Pinpoint the cell where the given text exists, returning its (x, y) midpoint coordinate. 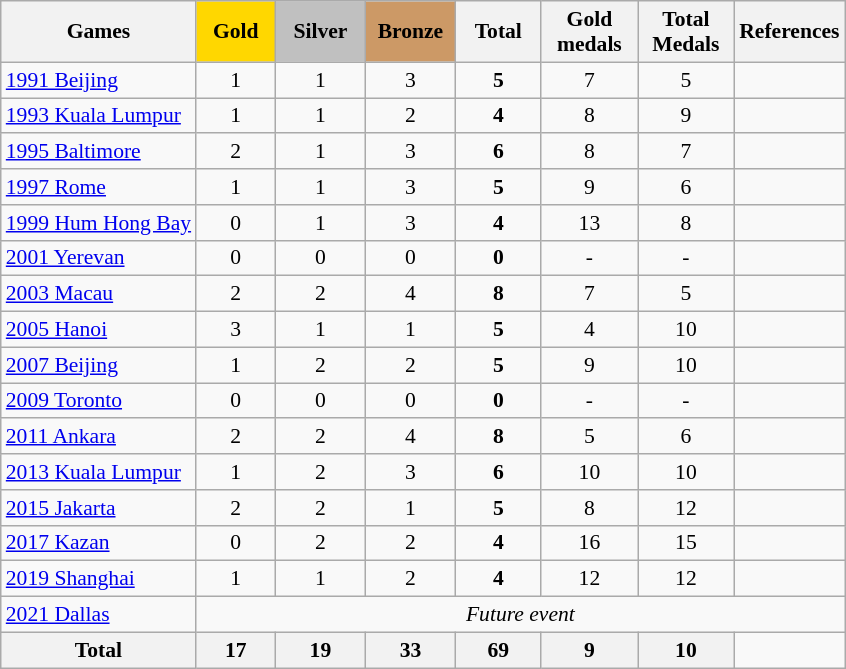
13 (590, 223)
Games (98, 32)
Bronze (410, 32)
2007 Beijing (98, 365)
16 (590, 543)
2013 Kuala Lumpur (98, 472)
2017 Kazan (98, 543)
69 (498, 650)
1997 Rome (98, 187)
2019 Shanghai (98, 579)
Gold medals (590, 32)
2009 Toronto (98, 401)
17 (236, 650)
2005 Hanoi (98, 330)
33 (410, 650)
2011 Ankara (98, 437)
19 (320, 650)
Silver (320, 32)
2003 Macau (98, 294)
2015 Jakarta (98, 508)
Future event (520, 615)
15 (686, 543)
1991 Beijing (98, 80)
References (789, 32)
1999 Hum Hong Bay (98, 223)
2021 Dallas (98, 615)
Total Medals (686, 32)
1993 Kuala Lumpur (98, 116)
1995 Baltimore (98, 152)
Gold (236, 32)
2001 Yerevan (98, 258)
